Determine the (X, Y) coordinate at the center of the cell enclosing the given text.  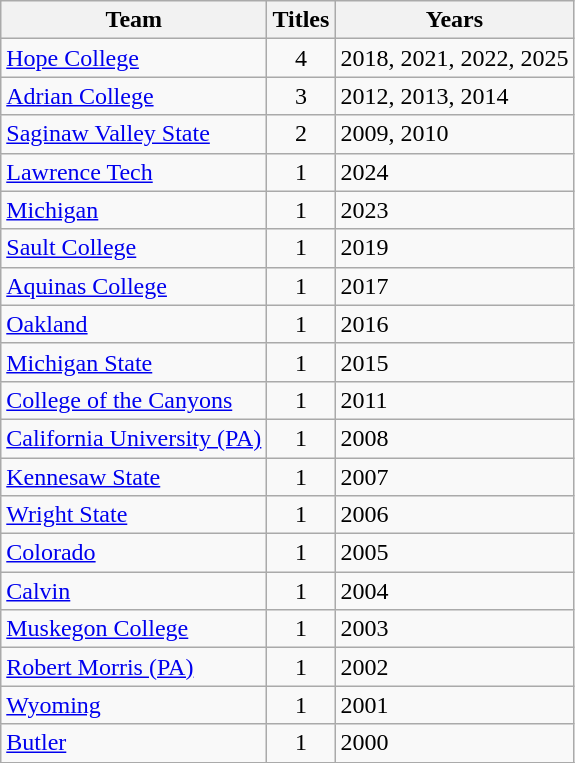
2024 (454, 172)
Hope College (134, 58)
Oakland (134, 324)
2023 (454, 210)
2012, 2013, 2014 (454, 96)
2009, 2010 (454, 134)
Wyoming (134, 705)
College of the Canyons (134, 400)
Adrian College (134, 96)
Titles (301, 20)
2007 (454, 477)
2017 (454, 286)
Lawrence Tech (134, 172)
2 (301, 134)
Aquinas College (134, 286)
2015 (454, 362)
Sault College (134, 248)
2003 (454, 629)
Calvin (134, 591)
4 (301, 58)
Team (134, 20)
2005 (454, 553)
Kennesaw State (134, 477)
Muskegon College (134, 629)
2016 (454, 324)
Saginaw Valley State (134, 134)
Wright State (134, 515)
2019 (454, 248)
2008 (454, 438)
2011 (454, 400)
2002 (454, 667)
2018, 2021, 2022, 2025 (454, 58)
2004 (454, 591)
2006 (454, 515)
Robert Morris (PA) (134, 667)
Michigan State (134, 362)
2001 (454, 705)
California University (PA) (134, 438)
Butler (134, 743)
Colorado (134, 553)
3 (301, 96)
Michigan (134, 210)
2000 (454, 743)
Years (454, 20)
